Locate the cell with the specified text and output its (X, Y) center coordinate. 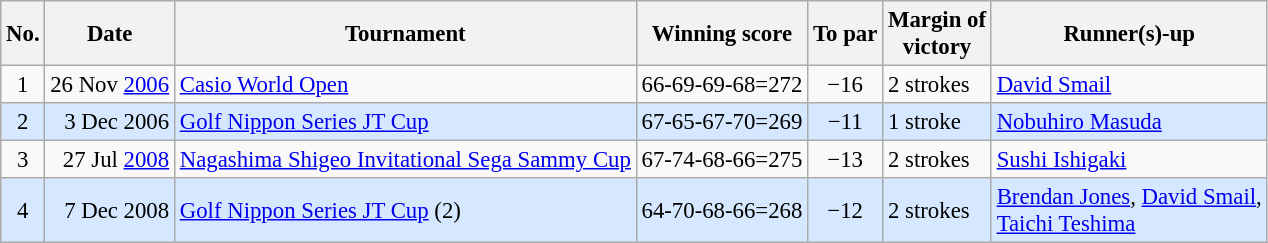
Brendan Jones, David Smail, Taichi Teshima (1129, 210)
To par (846, 34)
67-65-67-70=269 (722, 122)
Nagashima Shigeo Invitational Sega Sammy Cup (405, 160)
Margin ofvictory (938, 34)
Golf Nippon Series JT Cup (2) (405, 210)
66-69-69-68=272 (722, 85)
−16 (846, 85)
Sushi Ishigaki (1129, 160)
David Smail (1129, 85)
Winning score (722, 34)
1 stroke (938, 122)
2 (23, 122)
Date (110, 34)
67-74-68-66=275 (722, 160)
Golf Nippon Series JT Cup (405, 122)
7 Dec 2008 (110, 210)
−13 (846, 160)
No. (23, 34)
3 Dec 2006 (110, 122)
−12 (846, 210)
27 Jul 2008 (110, 160)
Casio World Open (405, 85)
Tournament (405, 34)
Nobuhiro Masuda (1129, 122)
−11 (846, 122)
1 (23, 85)
Runner(s)-up (1129, 34)
64-70-68-66=268 (722, 210)
4 (23, 210)
26 Nov 2006 (110, 85)
3 (23, 160)
